Return the [x, y] coordinate for the center point of the cell that contains the specified text.  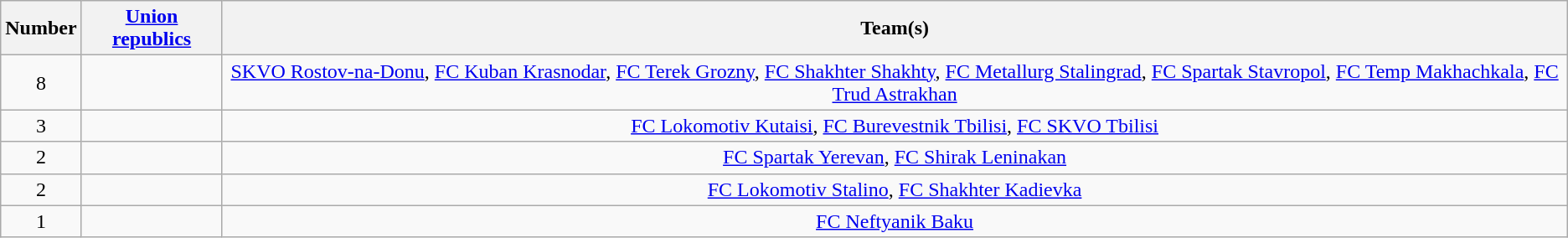
FC Spartak Yerevan, FC Shirak Leninakan [895, 158]
Union republics [152, 28]
FC Lokomotiv Kutaisi, FC Burevestnik Tbilisi, FC SKVO Tbilisi [895, 126]
FC Lokomotiv Stalino, FC Shakhter Kadievka [895, 189]
3 [41, 126]
FC Neftyanik Baku [895, 221]
1 [41, 221]
Number [41, 28]
8 [41, 82]
Team(s) [895, 28]
